Detect which cell encompasses the target text, then output its (X, Y) center coordinate. 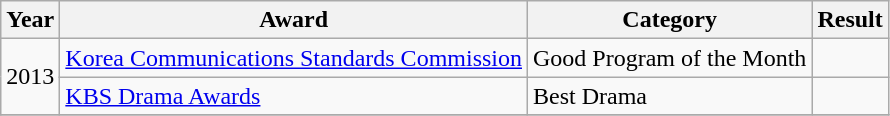
Category (670, 20)
2013 (30, 77)
Good Program of the Month (670, 58)
Year (30, 20)
Best Drama (670, 96)
Korea Communications Standards Commission (294, 58)
Result (850, 20)
KBS Drama Awards (294, 96)
Award (294, 20)
